Extract the (x, y) coordinate from the center of the cell holding the provided text.  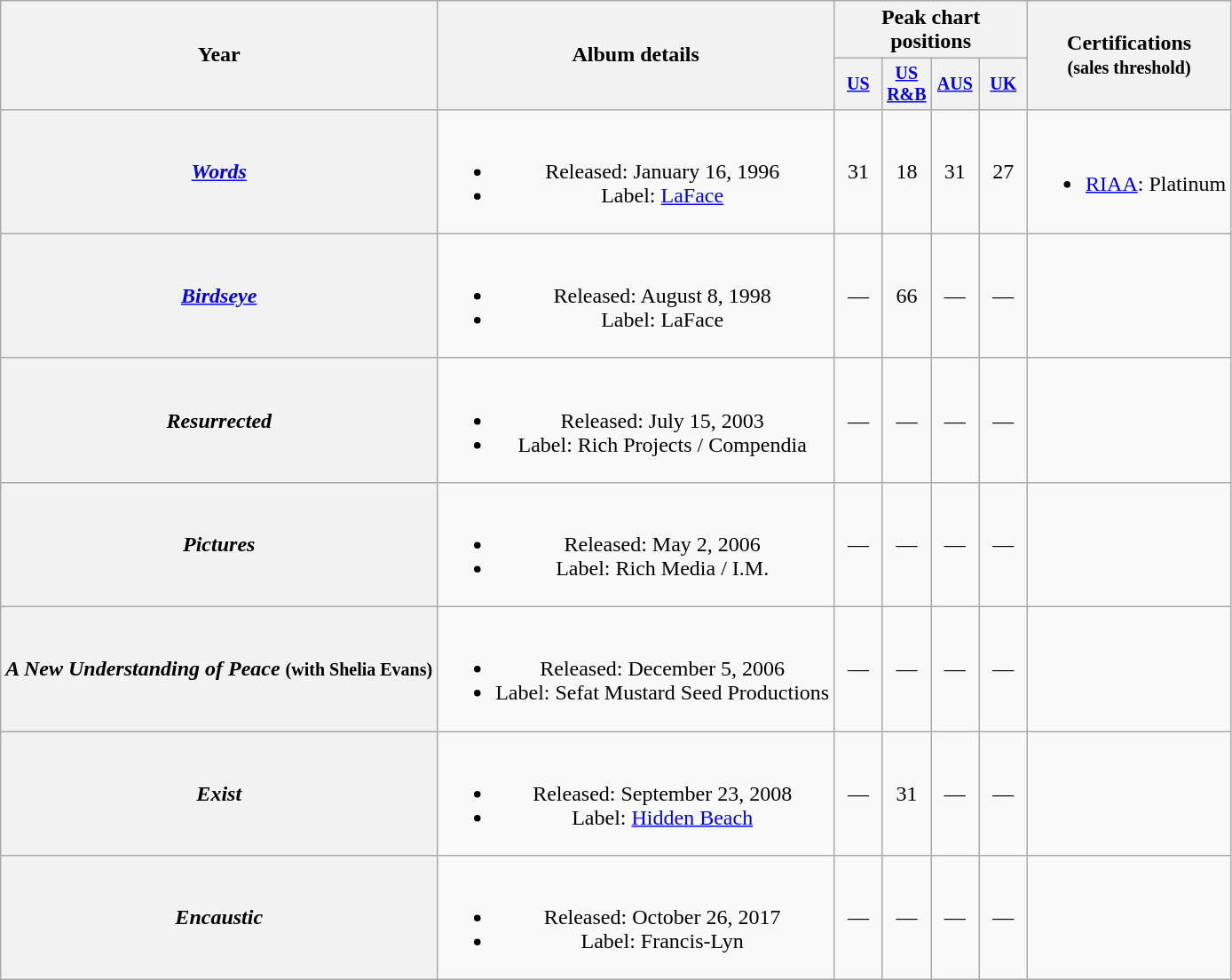
Released: September 23, 2008Label: Hidden Beach (636, 794)
Year (219, 55)
Encaustic (219, 918)
Resurrected (219, 420)
Words (219, 171)
27 (1003, 171)
Exist (219, 794)
Birdseye (219, 296)
AUS (955, 83)
Released: October 26, 2017Label: Francis-Lyn (636, 918)
UK (1003, 83)
Certifications(sales threshold) (1129, 55)
Released: December 5, 2006Label: Sefat Mustard Seed Productions (636, 669)
Released: May 2, 2006Label: Rich Media / I.M. (636, 544)
66 (906, 296)
US (858, 83)
Pictures (219, 544)
Released: January 16, 1996Label: LaFace (636, 171)
Album details (636, 55)
Peak chart positions (931, 30)
Released: July 15, 2003Label: Rich Projects / Compendia (636, 420)
RIAA: Platinum (1129, 171)
USR&B (906, 83)
18 (906, 171)
A New Understanding of Peace (with Shelia Evans) (219, 669)
Released: August 8, 1998Label: LaFace (636, 296)
